Provide the (x, y) coordinate of the cell's center where the given text is located.  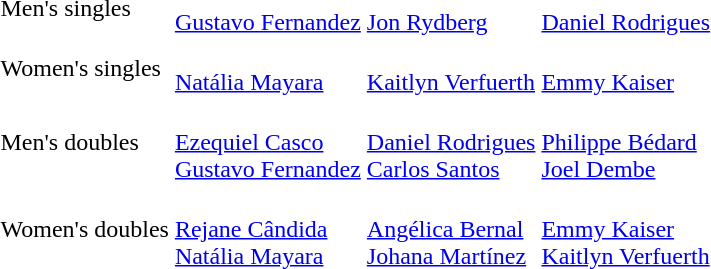
Kaitlyn Verfuerth (451, 68)
Daniel RodriguesCarlos Santos (451, 142)
Natália Mayara (268, 68)
Ezequiel CascoGustavo Fernandez (268, 142)
